Output the [x, y] coordinate of the center of the cell containing the given text.  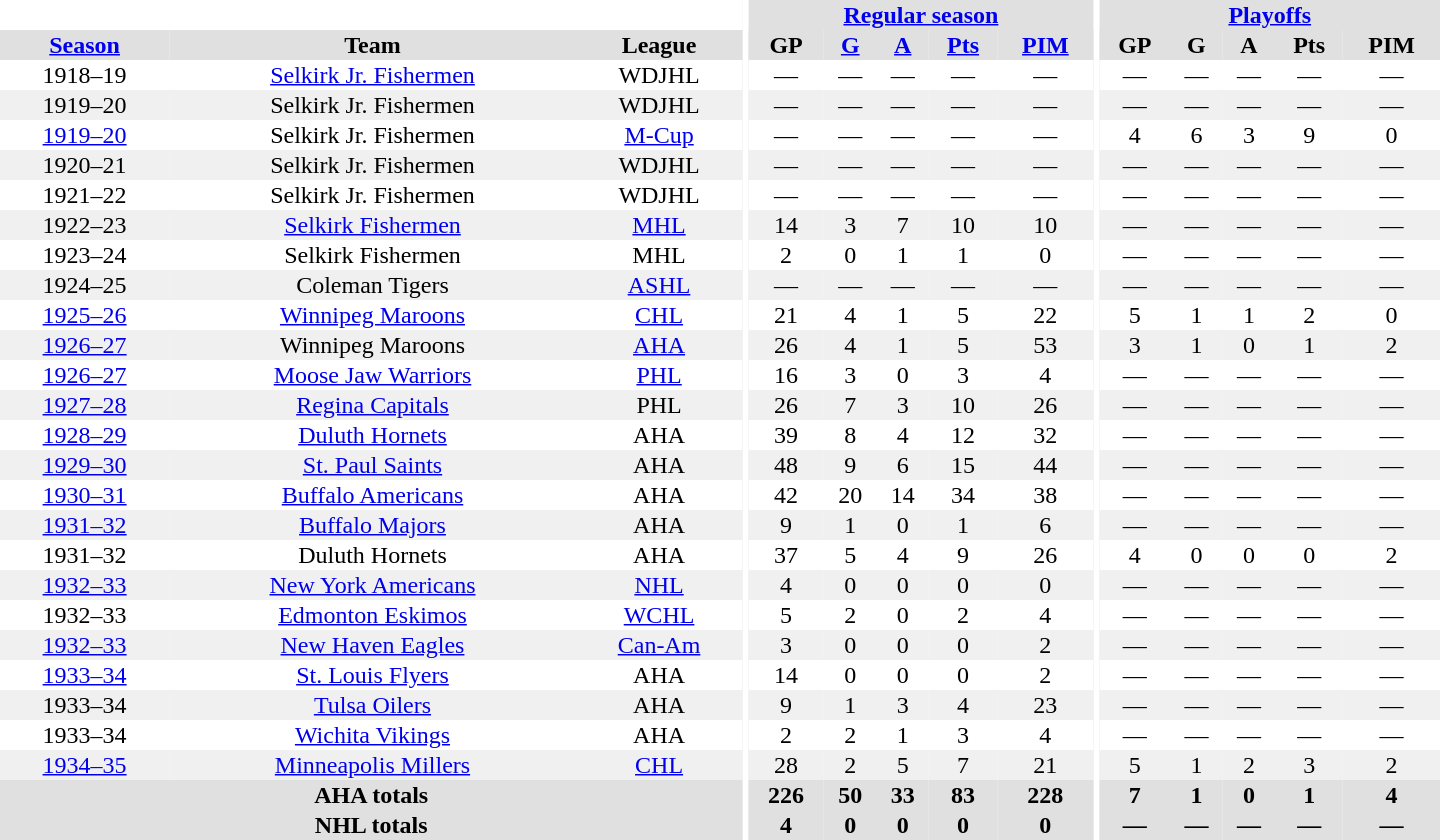
Playoffs [1270, 15]
Tulsa Oilers [372, 705]
M-Cup [660, 135]
32 [1046, 435]
St. Paul Saints [372, 465]
Edmonton Eskimos [372, 615]
22 [1046, 315]
Moose Jaw Warriors [372, 375]
39 [786, 435]
Buffalo Americans [372, 495]
1934–35 [84, 765]
Can-Am [660, 645]
1923–24 [84, 255]
23 [1046, 705]
NHL [660, 585]
8 [850, 435]
44 [1046, 465]
50 [850, 795]
St. Louis Flyers [372, 675]
48 [786, 465]
38 [1046, 495]
New Haven Eagles [372, 645]
Buffalo Majors [372, 525]
37 [786, 555]
1930–31 [84, 495]
Regina Capitals [372, 405]
League [660, 45]
1918–19 [84, 75]
12 [963, 435]
83 [963, 795]
Season [84, 45]
34 [963, 495]
33 [903, 795]
53 [1046, 345]
15 [963, 465]
226 [786, 795]
Regular season [920, 15]
1928–29 [84, 435]
Team [372, 45]
New York Americans [372, 585]
16 [786, 375]
1921–22 [84, 195]
20 [850, 495]
1927–28 [84, 405]
1922–23 [84, 225]
NHL totals [371, 825]
1925–26 [84, 315]
ASHL [660, 285]
Coleman Tigers [372, 285]
AHA totals [371, 795]
42 [786, 495]
28 [786, 765]
1924–25 [84, 285]
228 [1046, 795]
Minneapolis Millers [372, 765]
WCHL [660, 615]
1920–21 [84, 165]
1929–30 [84, 465]
Wichita Vikings [372, 735]
